Find where the given text appears and provide that cell's center as (X, Y) coordinate. 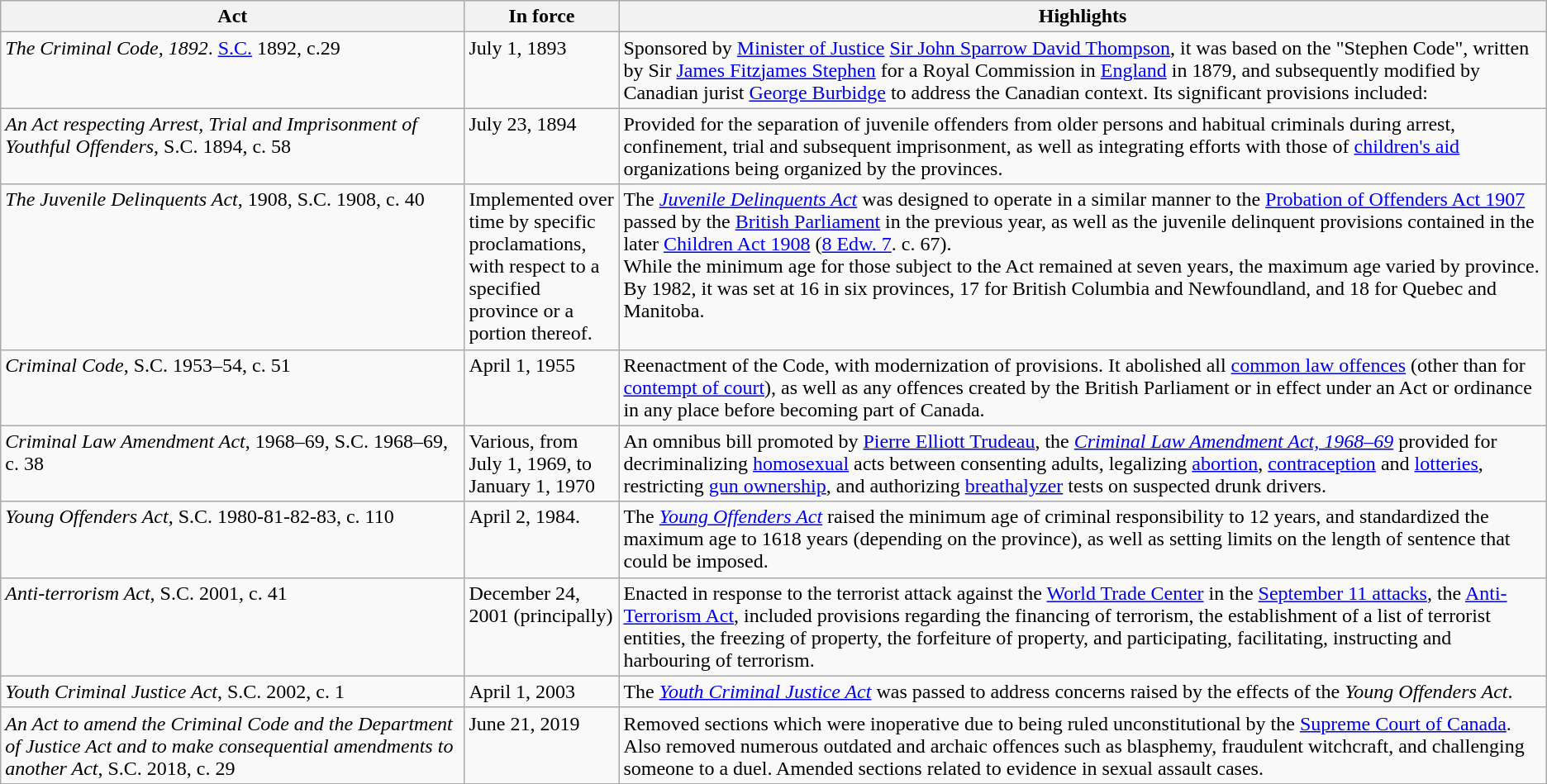
Youth Criminal Justice Act, S.C. 2002, c. 1 (233, 691)
Highlights (1083, 17)
Various, from July 1, 1969, to January 1, 1970 (542, 463)
The Youth Criminal Justice Act was passed to address concerns raised by the effects of the Young Offenders Act. (1083, 691)
Implemented over time by specific proclamations, with respect to a specified province or a portion thereof. (542, 267)
Anti-terrorism Act, S.C. 2001, c. 41 (233, 626)
April 1, 1955 (542, 387)
The Juvenile Delinquents Act, 1908, S.C. 1908, c. 40 (233, 267)
An Act respecting Arrest, Trial and Imprisonment of Youthful Offenders, S.C. 1894, c. 58 (233, 146)
July 1, 1893 (542, 70)
Young Offenders Act, S.C. 1980-81-82-83, c. 110 (233, 539)
An Act to amend the Criminal Code and the Department of Justice Act and to make consequential amendments to another Act, S.C. 2018, c. 29 (233, 745)
Act (233, 17)
The Criminal Code, 1892. S.C. 1892, c.29 (233, 70)
Criminal Code, S.C. 1953–54, c. 51 (233, 387)
April 2, 1984. (542, 539)
June 21, 2019 (542, 745)
In force (542, 17)
July 23, 1894 (542, 146)
April 1, 2003 (542, 691)
December 24, 2001 (principally) (542, 626)
Criminal Law Amendment Act, 1968–69, S.C. 1968–69, c. 38 (233, 463)
